Identify which cell holds the provided text, then report its [x, y] central coordinate. 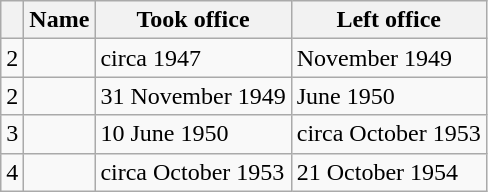
June 1950 [388, 96]
Name [60, 20]
Left office [388, 20]
21 October 1954 [388, 172]
Took office [193, 20]
4 [12, 172]
November 1949 [388, 58]
31 November 1949 [193, 96]
circa 1947 [193, 58]
10 June 1950 [193, 134]
3 [12, 134]
